Identify which cell holds the provided text, then report its [X, Y] central coordinate. 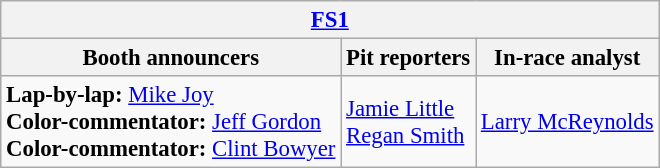
In-race analyst [568, 58]
Jamie LittleRegan Smith [408, 122]
FS1 [330, 20]
Lap-by-lap: Mike JoyColor-commentator: Jeff GordonColor-commentator: Clint Bowyer [171, 122]
Booth announcers [171, 58]
Larry McReynolds [568, 122]
Pit reporters [408, 58]
